From the cell containing the given text, extract its center point as [x, y] coordinate. 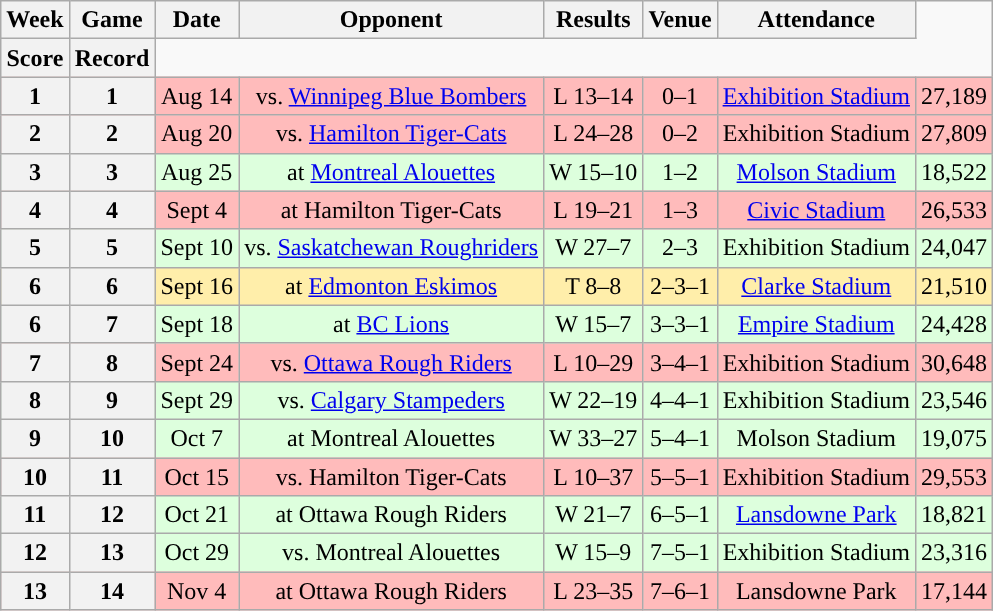
Results [594, 20]
Venue [680, 20]
29,553 [954, 477]
26,533 [954, 210]
27,809 [954, 134]
27,189 [954, 96]
T 8–8 [594, 286]
2–3–1 [680, 286]
L 10–37 [594, 477]
30,648 [954, 362]
14 [112, 591]
Aug 25 [197, 172]
vs. Ottawa Rough Riders [392, 362]
4–4–1 [680, 400]
L 23–35 [594, 591]
Record [112, 58]
at Hamilton Tiger-Cats [392, 210]
vs. Saskatchewan Roughriders [392, 248]
18,522 [954, 172]
Sept 29 [197, 400]
Aug 20 [197, 134]
Sept 10 [197, 248]
1–3 [680, 210]
Sept 18 [197, 324]
Attendance [816, 20]
Civic Stadium [816, 210]
L 24–28 [594, 134]
5–4–1 [680, 438]
Aug 14 [197, 96]
3–4–1 [680, 362]
Oct 29 [197, 553]
0–1 [680, 96]
L 10–29 [594, 362]
17,144 [954, 591]
19,075 [954, 438]
Sept 4 [197, 210]
24,428 [954, 324]
Oct 21 [197, 515]
24,047 [954, 248]
W 33–27 [594, 438]
vs. Calgary Stampeders [392, 400]
6–5–1 [680, 515]
Week [35, 20]
L 13–14 [594, 96]
at BC Lions [392, 324]
5–5–1 [680, 477]
Oct 7 [197, 438]
21,510 [954, 286]
Clarke Stadium [816, 286]
W 15–10 [594, 172]
Sept 16 [197, 286]
Game [112, 20]
Sept 24 [197, 362]
vs. Winnipeg Blue Bombers [392, 96]
Date [197, 20]
23,546 [954, 400]
1–2 [680, 172]
W 15–7 [594, 324]
2–3 [680, 248]
W 22–19 [594, 400]
7–5–1 [680, 553]
L 19–21 [594, 210]
Nov 4 [197, 591]
0–2 [680, 134]
W 27–7 [594, 248]
at Edmonton Eskimos [392, 286]
W 21–7 [594, 515]
Score [35, 58]
18,821 [954, 515]
Empire Stadium [816, 324]
7–6–1 [680, 591]
Opponent [392, 20]
W 15–9 [594, 553]
Oct 15 [197, 477]
vs. Montreal Alouettes [392, 553]
23,316 [954, 553]
3–3–1 [680, 324]
